Determine the (x, y) coordinate at the center of the cell enclosing the given text.  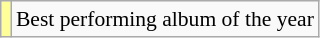
Best performing album of the year (165, 19)
